Capture the cell that displays the provided text and extract its (x, y) central coordinate. 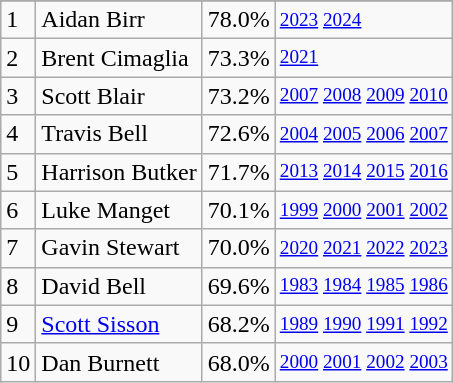
68.2% (238, 324)
4 (18, 134)
2007 2008 2009 2010 (364, 96)
2 (18, 58)
1 (18, 20)
2013 2014 2015 2016 (364, 172)
Harrison Butker (119, 172)
Travis Bell (119, 134)
5 (18, 172)
78.0% (238, 20)
Brent Cimaglia (119, 58)
2020 2021 2022 2023 (364, 248)
10 (18, 362)
71.7% (238, 172)
6 (18, 210)
Luke Manget (119, 210)
Gavin Stewart (119, 248)
Dan Burnett (119, 362)
2000 2001 2002 2003 (364, 362)
2004 2005 2006 2007 (364, 134)
1983 1984 1985 1986 (364, 286)
1989 1990 1991 1992 (364, 324)
1999 2000 2001 2002 (364, 210)
Aidan Birr (119, 20)
2021 (364, 58)
72.6% (238, 134)
Scott Sisson (119, 324)
9 (18, 324)
Scott Blair (119, 96)
70.1% (238, 210)
70.0% (238, 248)
73.2% (238, 96)
David Bell (119, 286)
7 (18, 248)
3 (18, 96)
73.3% (238, 58)
68.0% (238, 362)
2023 2024 (364, 20)
69.6% (238, 286)
8 (18, 286)
